For the text-containing cell, return its midpoint in (x, y) coordinate format. 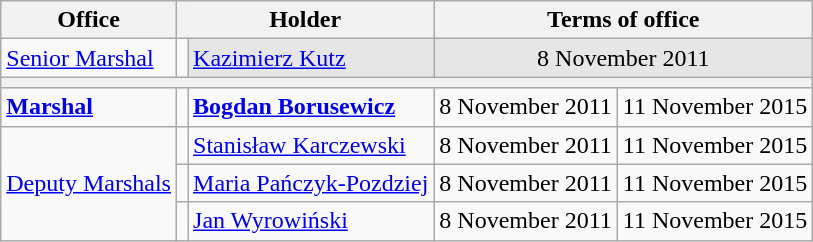
Terms of office (624, 20)
Kazimierz Kutz (311, 58)
Bogdan Borusewicz (311, 107)
Jan Wyrowiński (311, 221)
Stanisław Karczewski (311, 145)
Deputy Marshals (89, 183)
Senior Marshal (89, 58)
Marshal (89, 107)
Maria Pańczyk-Pozdziej (311, 183)
Office (89, 20)
Holder (304, 20)
